Find where the given text appears and provide that cell's center as [X, Y] coordinate. 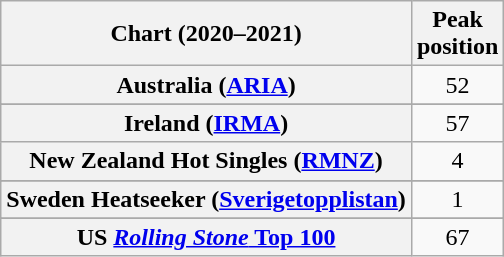
67 [457, 237]
Chart (2020–2021) [206, 34]
Ireland (IRMA) [206, 123]
4 [457, 161]
Sweden Heatseeker (Sverigetopplistan) [206, 199]
52 [457, 85]
New Zealand Hot Singles (RMNZ) [206, 161]
57 [457, 123]
Australia (ARIA) [206, 85]
Peakposition [457, 34]
1 [457, 199]
US Rolling Stone Top 100 [206, 237]
